Find where the given text appears and provide that cell's center as (X, Y) coordinate. 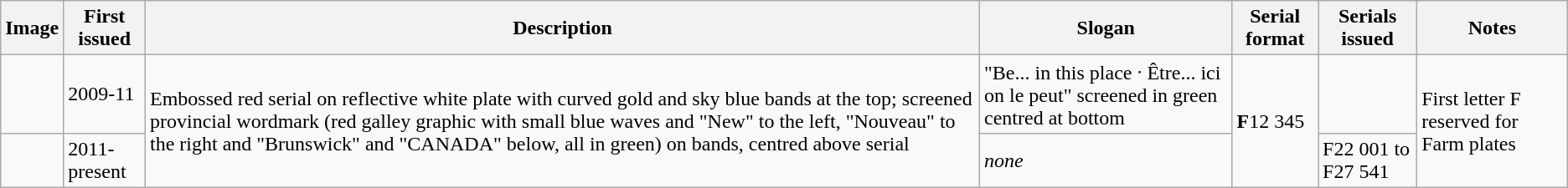
Serials issued (1368, 28)
F22 001 to F27 541 (1368, 160)
F12 345 (1275, 122)
"Be... in this place ᐧ Être... ici on le peut" screened in green centred at bottom (1106, 94)
Notes (1493, 28)
Serial format (1275, 28)
none (1106, 160)
First letter F reserved for Farm plates (1493, 122)
2009-11 (105, 94)
2011-present (105, 160)
Image (32, 28)
First issued (105, 28)
Description (562, 28)
Slogan (1106, 28)
